From the cell containing the given text, extract its center point as (X, Y) coordinate. 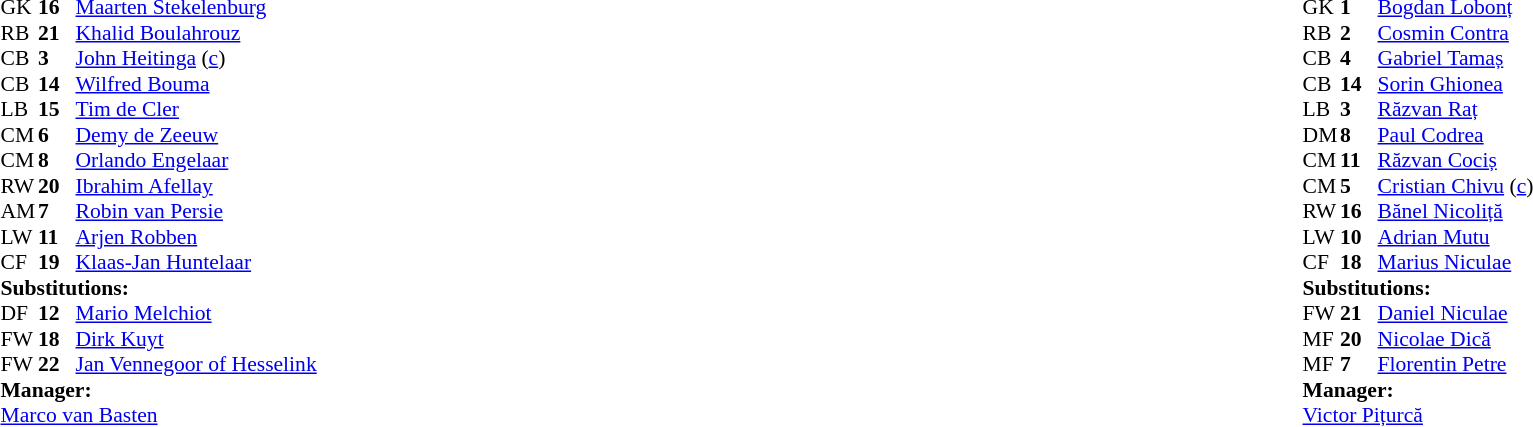
DF (19, 313)
Arjen Robben (196, 237)
Tim de Cler (196, 109)
Ibrahim Afellay (196, 186)
John Heitinga (c) (196, 59)
Orlando Engelaar (196, 161)
Robin van Persie (196, 211)
2 (1359, 33)
6 (57, 135)
Jan Vennegoor of Hesselink (196, 365)
5 (1359, 186)
AM (19, 211)
Klaas-Jan Huntelaar (196, 263)
Mario Melchiot (196, 313)
Dirk Kuyt (196, 339)
Wilfred Bouma (196, 84)
Substitutions: (158, 288)
4 (1359, 59)
19 (57, 263)
22 (57, 365)
10 (1359, 237)
16 (1359, 211)
15 (57, 109)
DM (1322, 135)
12 (57, 313)
Manager: (158, 390)
Demy de Zeeuw (196, 135)
Khalid Boulahrouz (196, 33)
